For the text-containing cell, return its midpoint in [x, y] coordinate format. 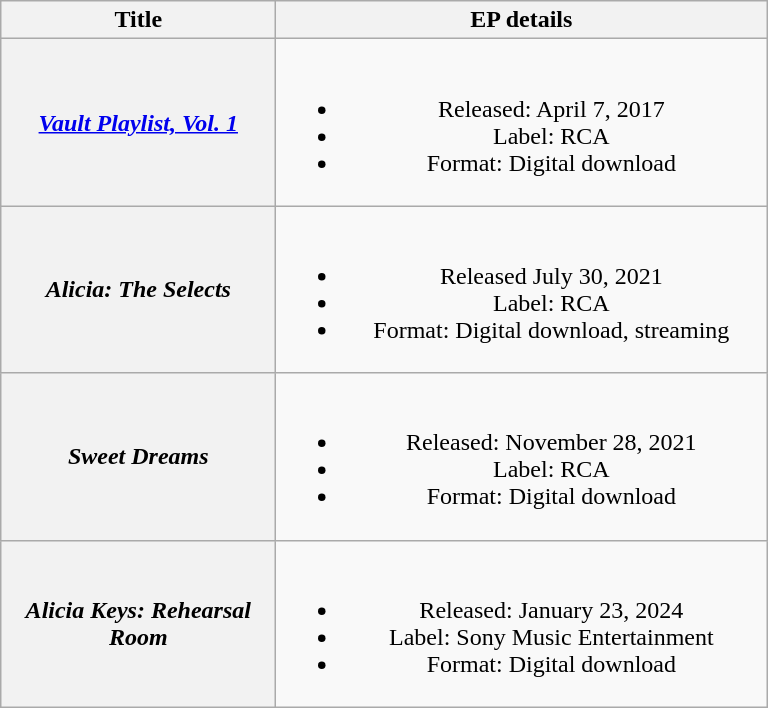
EP details [522, 20]
Released July 30, 2021Label: RCAFormat: Digital download, streaming [522, 290]
Alicia: The Selects [138, 290]
Title [138, 20]
Released: January 23, 2024Label: Sony Music EntertainmentFormat: Digital download [522, 624]
Released: November 28, 2021Label: RCAFormat: Digital download [522, 456]
Vault Playlist, Vol. 1 [138, 122]
Alicia Keys: Rehearsal Room [138, 624]
Sweet Dreams [138, 456]
Released: April 7, 2017Label: RCAFormat: Digital download [522, 122]
